Output the (X, Y) coordinate of the center of the cell containing the given text.  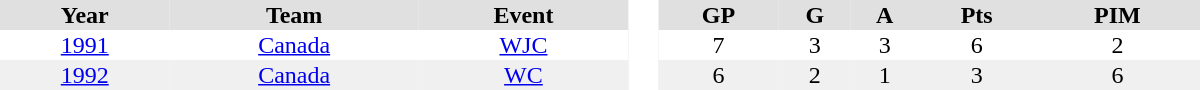
G (815, 15)
1992 (85, 75)
1991 (85, 45)
A (885, 15)
GP (718, 15)
7 (718, 45)
WJC (524, 45)
1 (885, 75)
Event (524, 15)
Team (294, 15)
Pts (976, 15)
WC (524, 75)
Year (85, 15)
PIM (1118, 15)
